Pinpoint the cell where the given text exists, returning its [x, y] midpoint coordinate. 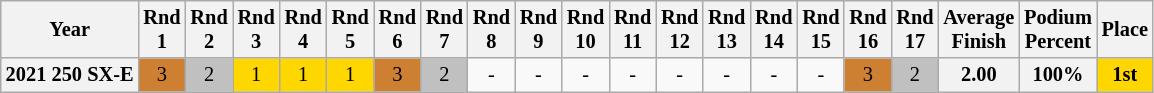
Rnd9 [538, 29]
Rnd17 [914, 29]
PodiumPercent [1058, 29]
Rnd7 [444, 29]
Rnd10 [586, 29]
Rnd5 [350, 29]
Rnd8 [492, 29]
Rnd4 [304, 29]
2021 250 SX-E [70, 75]
100% [1058, 75]
Rnd1 [162, 29]
Place [1125, 29]
2.00 [980, 75]
Rnd16 [868, 29]
Rnd6 [398, 29]
Rnd13 [726, 29]
Year [70, 29]
Rnd12 [680, 29]
Rnd3 [256, 29]
1st [1125, 75]
Rnd11 [632, 29]
Rnd15 [820, 29]
Rnd2 [210, 29]
AverageFinish [980, 29]
Rnd14 [774, 29]
